Search for the cell housing the specified text and yield its (x, y) center coordinate. 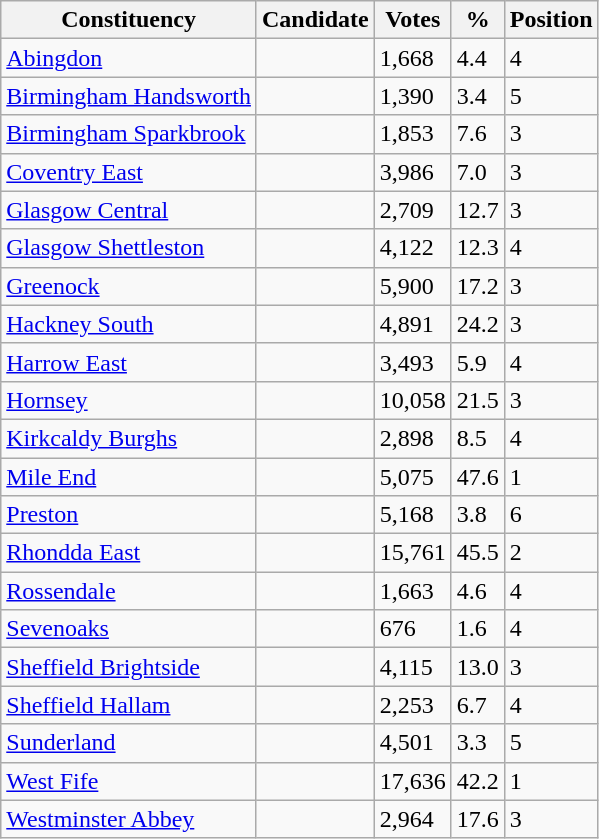
17.6 (478, 819)
Glasgow Central (129, 210)
45.5 (478, 553)
4.4 (478, 58)
Glasgow Shettleston (129, 248)
Greenock (129, 286)
Constituency (129, 20)
Sevenoaks (129, 629)
42.2 (478, 781)
Hackney South (129, 324)
West Fife (129, 781)
Rossendale (129, 591)
1,668 (412, 58)
Hornsey (129, 400)
1.6 (478, 629)
1,853 (412, 134)
2,964 (412, 819)
Birmingham Handsworth (129, 96)
Westminster Abbey (129, 819)
24.2 (478, 324)
4.6 (478, 591)
2 (551, 553)
3.4 (478, 96)
2,253 (412, 705)
2,709 (412, 210)
Abingdon (129, 58)
4,115 (412, 667)
47.6 (478, 477)
3,493 (412, 362)
4,122 (412, 248)
7.0 (478, 172)
2,898 (412, 438)
5,168 (412, 515)
5,075 (412, 477)
3.8 (478, 515)
Harrow East (129, 362)
10,058 (412, 400)
21.5 (478, 400)
Position (551, 20)
6 (551, 515)
3.3 (478, 743)
1,663 (412, 591)
4,891 (412, 324)
17,636 (412, 781)
8.5 (478, 438)
Sheffield Brightside (129, 667)
12.7 (478, 210)
% (478, 20)
6.7 (478, 705)
5,900 (412, 286)
12.3 (478, 248)
Birmingham Sparkbrook (129, 134)
Rhondda East (129, 553)
Votes (412, 20)
Preston (129, 515)
Coventry East (129, 172)
Candidate (315, 20)
17.2 (478, 286)
1,390 (412, 96)
Sheffield Hallam (129, 705)
Kirkcaldy Burghs (129, 438)
7.6 (478, 134)
Mile End (129, 477)
15,761 (412, 553)
3,986 (412, 172)
13.0 (478, 667)
Sunderland (129, 743)
4,501 (412, 743)
5.9 (478, 362)
676 (412, 629)
